Detect which cell encompasses the target text, then output its (x, y) center coordinate. 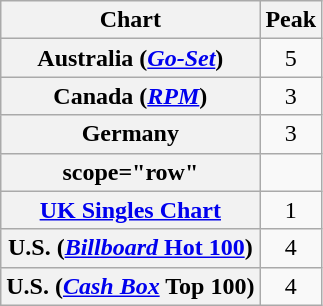
UK Singles Chart (130, 210)
Canada (RPM) (130, 96)
1 (291, 210)
U.S. (Cash Box Top 100) (130, 286)
5 (291, 58)
Chart (130, 20)
Germany (130, 134)
Australia (Go-Set) (130, 58)
Peak (291, 20)
scope="row" (130, 172)
U.S. (Billboard Hot 100) (130, 248)
